Search for the cell housing the specified text and yield its (X, Y) center coordinate. 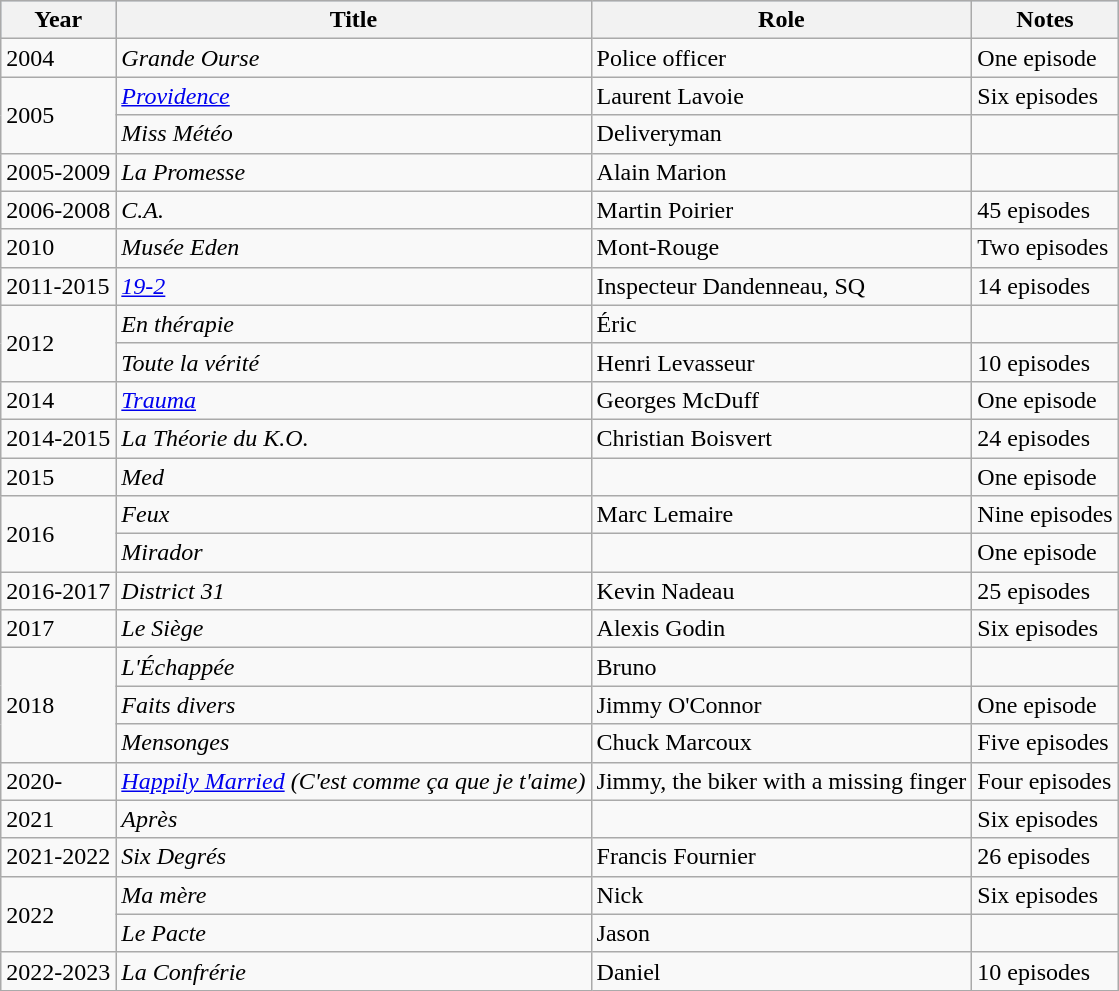
Martin Poirier (782, 210)
Toute la vérité (354, 362)
Year (58, 20)
2017 (58, 629)
En thérapie (354, 324)
Jimmy O'Connor (782, 705)
2018 (58, 705)
45 episodes (1045, 210)
Four episodes (1045, 781)
2016-2017 (58, 591)
26 episodes (1045, 857)
La Théorie du K.O. (354, 438)
Marc Lemaire (782, 515)
2004 (58, 58)
Six Degrés (354, 857)
C.A. (354, 210)
Police officer (782, 58)
Feux (354, 515)
2016 (58, 534)
Georges McDuff (782, 400)
2010 (58, 248)
19-2 (354, 286)
2015 (58, 477)
Happily Married (C'est comme ça que je t'aime) (354, 781)
Providence (354, 96)
Kevin Nadeau (782, 591)
Jimmy, the biker with a missing finger (782, 781)
Faits divers (354, 705)
2005 (58, 115)
Laurent Lavoie (782, 96)
Title (354, 20)
2020- (58, 781)
2014 (58, 400)
14 episodes (1045, 286)
Mirador (354, 553)
Nine episodes (1045, 515)
Daniel (782, 971)
Après (354, 819)
Deliveryman (782, 134)
Bruno (782, 667)
La Promesse (354, 172)
Miss Météo (354, 134)
Jason (782, 933)
Ma mère (354, 895)
Two episodes (1045, 248)
Grande Ourse (354, 58)
2005-2009 (58, 172)
Role (782, 20)
District 31 (354, 591)
Trauma (354, 400)
Musée Eden (354, 248)
2014-2015 (58, 438)
Chuck Marcoux (782, 743)
Inspecteur Dandenneau, SQ (782, 286)
2022 (58, 914)
25 episodes (1045, 591)
Christian Boisvert (782, 438)
Med (354, 477)
Henri Levasseur (782, 362)
2006-2008 (58, 210)
Francis Fournier (782, 857)
2021-2022 (58, 857)
Alain Marion (782, 172)
Éric (782, 324)
Le Pacte (354, 933)
Le Siège (354, 629)
L'Échappée (354, 667)
2011-2015 (58, 286)
Mensonges (354, 743)
Notes (1045, 20)
Alexis Godin (782, 629)
La Confrérie (354, 971)
2021 (58, 819)
2012 (58, 343)
2022-2023 (58, 971)
Nick (782, 895)
Five episodes (1045, 743)
24 episodes (1045, 438)
Mont-Rouge (782, 248)
